Pinpoint the cell where the given text exists, returning its (X, Y) midpoint coordinate. 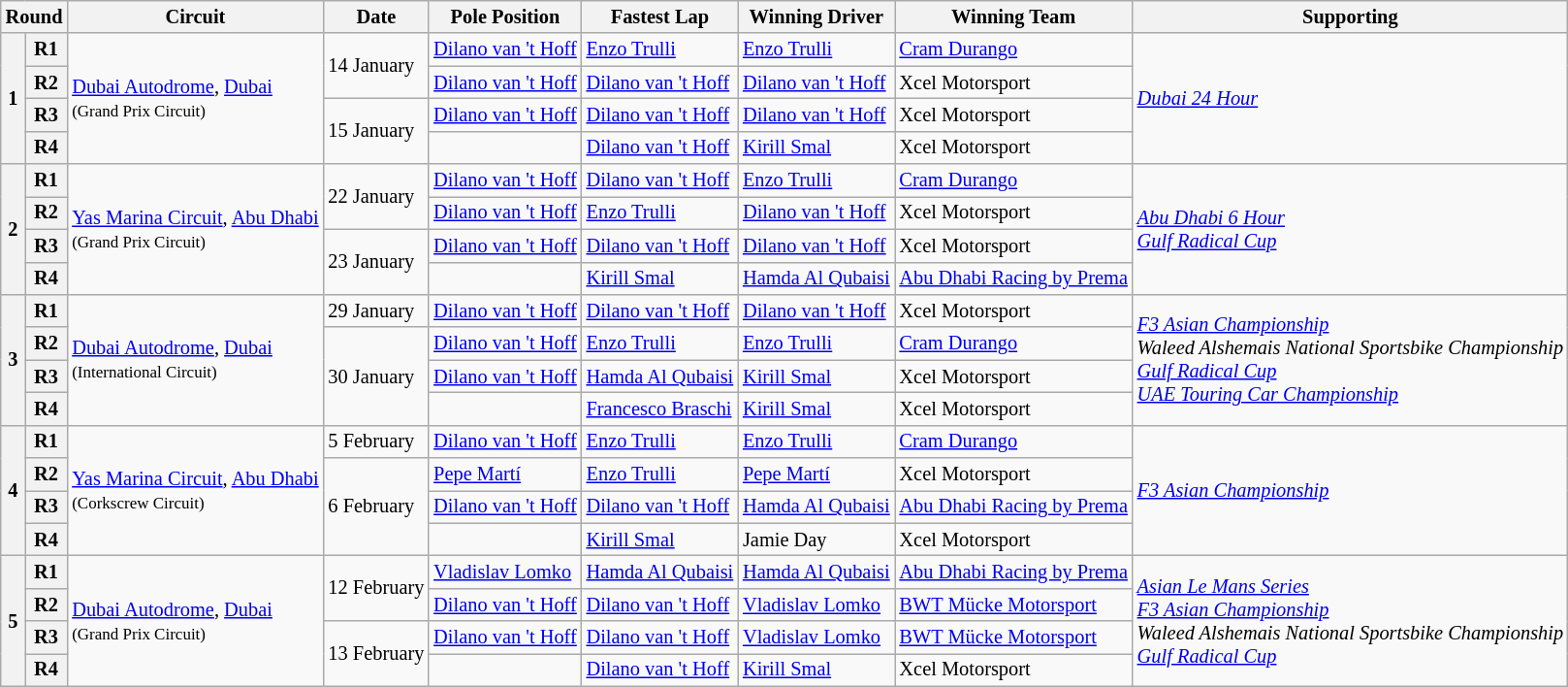
4 (14, 491)
Fastest Lap (659, 16)
Date (376, 16)
29 January (376, 311)
1 (14, 99)
13 February (376, 654)
Abu Dhabi 6 HourGulf Radical Cup (1350, 229)
2 (14, 229)
Francesco Braschi (659, 409)
Asian Le Mans SeriesF3 Asian ChampionshipWaleed Alshemais National Sportsbike ChampionshipGulf Radical Cup (1350, 621)
Dubai Autodrome, Dubai(International Circuit) (195, 359)
5 (14, 621)
12 February (376, 588)
5 February (376, 442)
Supporting (1350, 16)
Winning Team (1014, 16)
Pole Position (504, 16)
Round (35, 16)
Dubai 24 Hour (1350, 99)
14 January (376, 66)
Yas Marina Circuit, Abu Dhabi(Grand Prix Circuit) (195, 229)
30 January (376, 376)
Yas Marina Circuit, Abu Dhabi(Corkscrew Circuit) (195, 491)
F3 Asian ChampionshipWaleed Alshemais National Sportsbike ChampionshipGulf Radical CupUAE Touring Car Championship (1350, 359)
Jamie Day (816, 540)
Circuit (195, 16)
6 February (376, 507)
Winning Driver (816, 16)
22 January (376, 196)
3 (14, 359)
15 January (376, 130)
F3 Asian Championship (1350, 491)
23 January (376, 262)
